Scan for the cell matching the given text and deliver its (X, Y) coordinate at center. 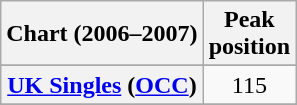
Chart (2006–2007) (102, 34)
Peakposition (249, 34)
115 (249, 85)
UK Singles (OCC) (102, 85)
